Locate the cell with the specified text and output its [X, Y] center coordinate. 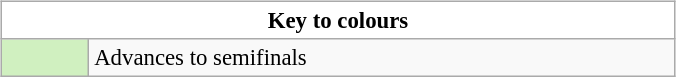
Key to colours [338, 21]
Advances to semifinals [382, 58]
